For the text-containing cell, return its midpoint in [x, y] coordinate format. 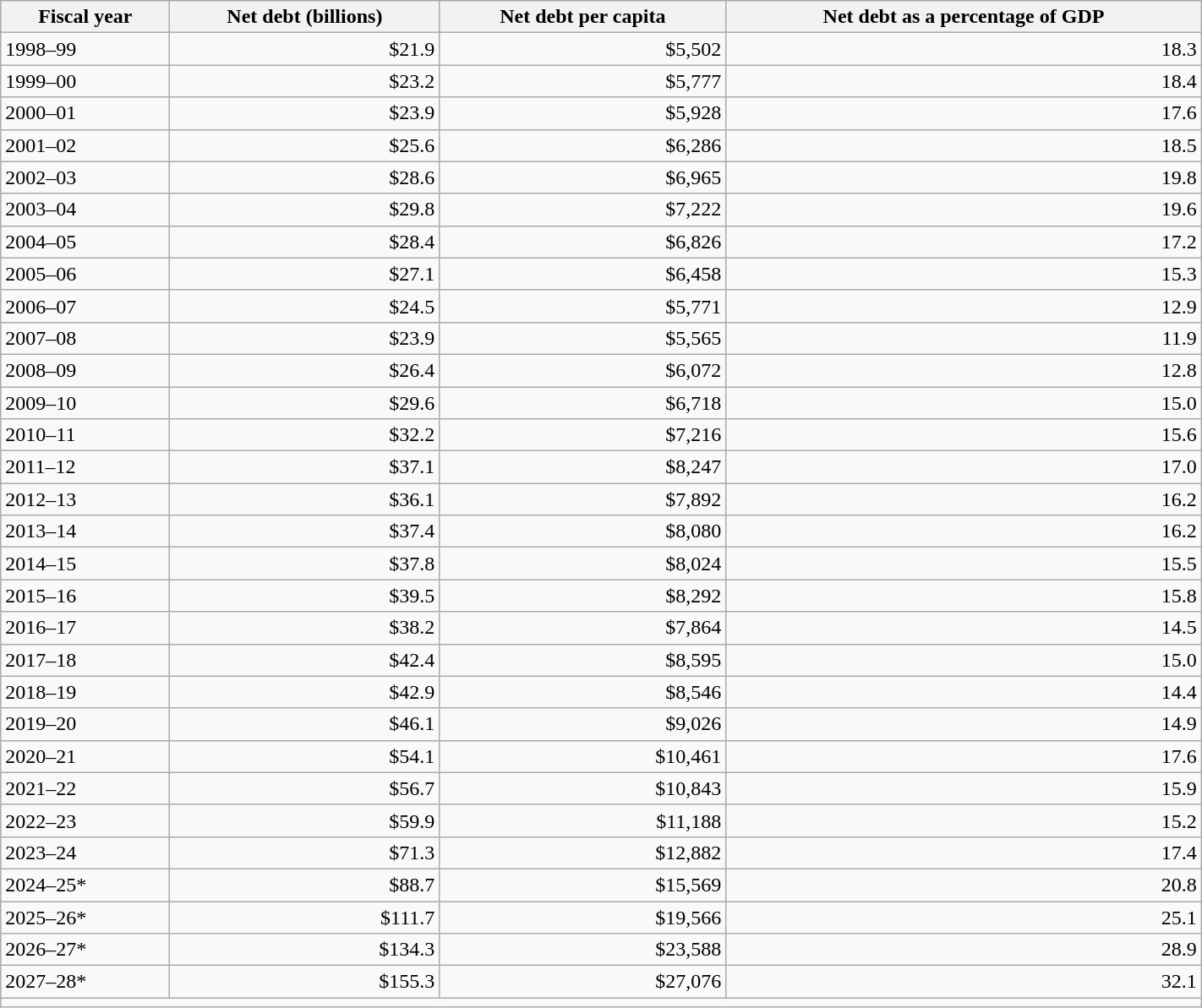
$27.1 [304, 274]
$7,222 [583, 210]
$29.8 [304, 210]
15.3 [964, 274]
$6,458 [583, 274]
15.8 [964, 596]
14.9 [964, 724]
2017–18 [85, 660]
$8,247 [583, 467]
2027–28* [85, 982]
$37.8 [304, 564]
1999–00 [85, 81]
$6,286 [583, 145]
2020–21 [85, 756]
14.5 [964, 628]
$7,892 [583, 499]
$5,771 [583, 306]
$6,718 [583, 403]
$39.5 [304, 596]
$10,461 [583, 756]
12.8 [964, 370]
2019–20 [85, 724]
25.1 [964, 917]
2007–08 [85, 338]
2010–11 [85, 435]
$155.3 [304, 982]
$42.9 [304, 692]
$5,777 [583, 81]
$11,188 [583, 820]
19.8 [964, 177]
15.5 [964, 564]
$7,216 [583, 435]
Fiscal year [85, 17]
2016–17 [85, 628]
$32.2 [304, 435]
15.2 [964, 820]
$46.1 [304, 724]
$8,080 [583, 531]
17.4 [964, 853]
$8,292 [583, 596]
17.2 [964, 242]
$8,024 [583, 564]
$5,502 [583, 49]
2024–25* [85, 885]
2001–02 [85, 145]
$23.2 [304, 81]
$28.4 [304, 242]
2023–24 [85, 853]
$54.1 [304, 756]
$8,595 [583, 660]
$38.2 [304, 628]
$15,569 [583, 885]
17.0 [964, 467]
$36.1 [304, 499]
11.9 [964, 338]
$5,565 [583, 338]
2004–05 [85, 242]
$111.7 [304, 917]
32.1 [964, 982]
2006–07 [85, 306]
2009–10 [85, 403]
Net debt (billions) [304, 17]
2015–16 [85, 596]
$5,928 [583, 113]
$59.9 [304, 820]
2011–12 [85, 467]
$28.6 [304, 177]
$37.4 [304, 531]
2003–04 [85, 210]
2008–09 [85, 370]
$26.4 [304, 370]
2014–15 [85, 564]
$42.4 [304, 660]
$134.3 [304, 950]
$71.3 [304, 853]
15.6 [964, 435]
$7,864 [583, 628]
$6,072 [583, 370]
2002–03 [85, 177]
2013–14 [85, 531]
18.4 [964, 81]
28.9 [964, 950]
$37.1 [304, 467]
$8,546 [583, 692]
$24.5 [304, 306]
$9,026 [583, 724]
18.5 [964, 145]
$27,076 [583, 982]
$21.9 [304, 49]
$6,826 [583, 242]
1998–99 [85, 49]
2000–01 [85, 113]
20.8 [964, 885]
$88.7 [304, 885]
2018–19 [85, 692]
$23,588 [583, 950]
$10,843 [583, 788]
$56.7 [304, 788]
Net debt as a percentage of GDP [964, 17]
12.9 [964, 306]
2021–22 [85, 788]
18.3 [964, 49]
15.9 [964, 788]
2025–26* [85, 917]
$19,566 [583, 917]
Net debt per capita [583, 17]
$25.6 [304, 145]
2026–27* [85, 950]
$12,882 [583, 853]
$29.6 [304, 403]
19.6 [964, 210]
2005–06 [85, 274]
2012–13 [85, 499]
2022–23 [85, 820]
$6,965 [583, 177]
14.4 [964, 692]
